Extract the (X, Y) coordinate from the center of the cell holding the provided text.  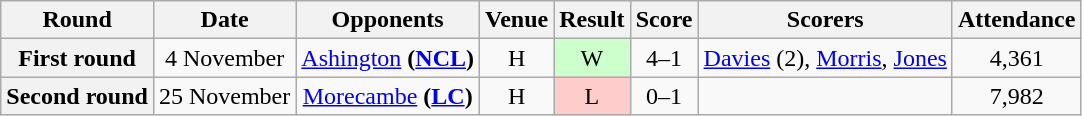
Round (78, 20)
4 November (224, 58)
Ashington (NCL) (388, 58)
W (592, 58)
Davies (2), Morris, Jones (825, 58)
Morecambe (LC) (388, 96)
Second round (78, 96)
Opponents (388, 20)
Date (224, 20)
0–1 (664, 96)
4,361 (1016, 58)
4–1 (664, 58)
Score (664, 20)
L (592, 96)
25 November (224, 96)
Result (592, 20)
7,982 (1016, 96)
Venue (517, 20)
Attendance (1016, 20)
First round (78, 58)
Scorers (825, 20)
